Provide the [x, y] coordinate of the cell's center where the given text is located.  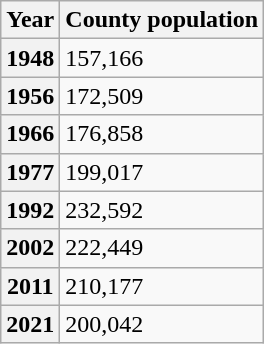
1948 [30, 58]
2011 [30, 286]
2021 [30, 324]
1977 [30, 172]
1956 [30, 96]
2002 [30, 248]
232,592 [162, 210]
County population [162, 20]
176,858 [162, 134]
172,509 [162, 96]
1992 [30, 210]
199,017 [162, 172]
210,177 [162, 286]
Year [30, 20]
222,449 [162, 248]
157,166 [162, 58]
1966 [30, 134]
200,042 [162, 324]
